Pinpoint the cell where the given text exists, returning its [x, y] midpoint coordinate. 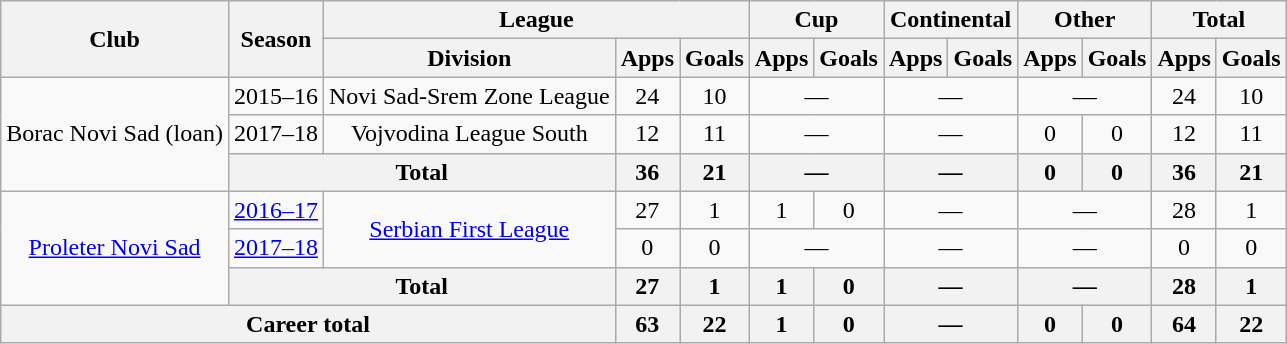
2016–17 [276, 210]
Novi Sad-Srem Zone League [469, 96]
Division [469, 58]
Serbian First League [469, 229]
64 [1184, 324]
Career total [308, 324]
Season [276, 39]
Other [1085, 20]
Club [115, 39]
Continental [951, 20]
2015–16 [276, 96]
Vojvodina League South [469, 134]
Cup [816, 20]
63 [647, 324]
Proleter Novi Sad [115, 248]
League [536, 20]
Borac Novi Sad (loan) [115, 134]
